Return the [X, Y] coordinate for the center point of the cell that contains the specified text.  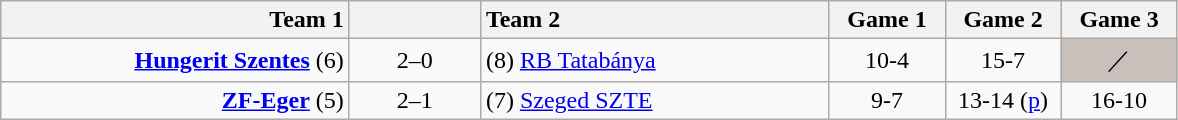
2–0 [414, 60]
ZF-Eger (5) [176, 100]
15-7 [1003, 60]
Hungerit Szentes (6) [176, 60]
16-10 [1119, 100]
Game 3 [1119, 20]
(7) Szeged SZTE [654, 100]
／ [1119, 60]
13-14 (p) [1003, 100]
Game 1 [887, 20]
(8) RB Tatabánya [654, 60]
Team 2 [654, 20]
2–1 [414, 100]
Game 2 [1003, 20]
10-4 [887, 60]
Team 1 [176, 20]
9-7 [887, 100]
